Extract the [x, y] coordinate from the center of the cell holding the provided text.  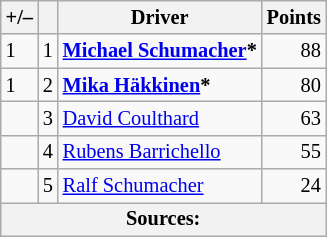
4 [48, 152]
+/– [20, 17]
Michael Schumacher* [160, 51]
88 [294, 51]
Sources: [164, 219]
David Coulthard [160, 118]
2 [48, 85]
Driver [160, 17]
Ralf Schumacher [160, 186]
5 [48, 186]
Mika Häkkinen* [160, 85]
Points [294, 17]
3 [48, 118]
55 [294, 152]
80 [294, 85]
24 [294, 186]
63 [294, 118]
Rubens Barrichello [160, 152]
